Pinpoint the cell where the given text exists, returning its [x, y] midpoint coordinate. 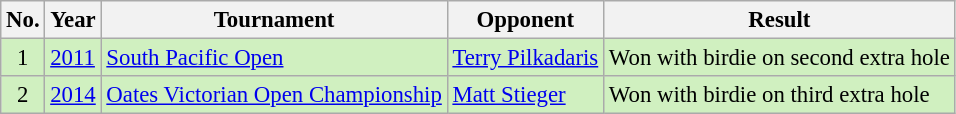
Tournament [274, 20]
1 [23, 58]
2 [23, 95]
Year [73, 20]
Matt Stieger [525, 95]
Won with birdie on third extra hole [780, 95]
Opponent [525, 20]
Terry Pilkadaris [525, 58]
Won with birdie on second extra hole [780, 58]
2014 [73, 95]
No. [23, 20]
Oates Victorian Open Championship [274, 95]
Result [780, 20]
2011 [73, 58]
South Pacific Open [274, 58]
